Scan for the cell matching the given text and deliver its [x, y] coordinate at center. 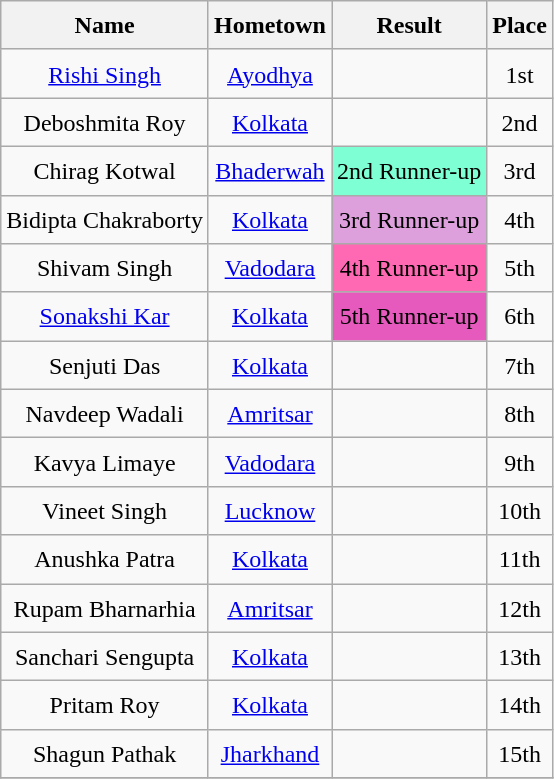
Place [520, 26]
Rupam Bharnarhia [105, 608]
7th [520, 366]
10th [520, 510]
Lucknow [270, 510]
Senjuti Das [105, 366]
Kavya Limaye [105, 462]
Deboshmita Roy [105, 122]
Result [410, 26]
Shivam Singh [105, 268]
Sanchari Sengupta [105, 656]
Jharkhand [270, 754]
2nd Runner-up [410, 170]
5th [520, 268]
5th Runner-up [410, 316]
Navdeep Wadali [105, 414]
13th [520, 656]
4th Runner-up [410, 268]
Chirag Kotwal [105, 170]
Bidipta Chakraborty [105, 220]
8th [520, 414]
Rishi Singh [105, 74]
15th [520, 754]
11th [520, 560]
Bhaderwah [270, 170]
Pritam Roy [105, 706]
2nd [520, 122]
6th [520, 316]
Anushka Patra [105, 560]
3rd Runner-up [410, 220]
Ayodhya [270, 74]
Shagun Pathak [105, 754]
12th [520, 608]
Sonakshi Kar [105, 316]
4th [520, 220]
9th [520, 462]
Vineet Singh [105, 510]
3rd [520, 170]
Hometown [270, 26]
14th [520, 706]
Name [105, 26]
1st [520, 74]
